Determine the [x, y] coordinate at the center of the cell enclosing the given text.  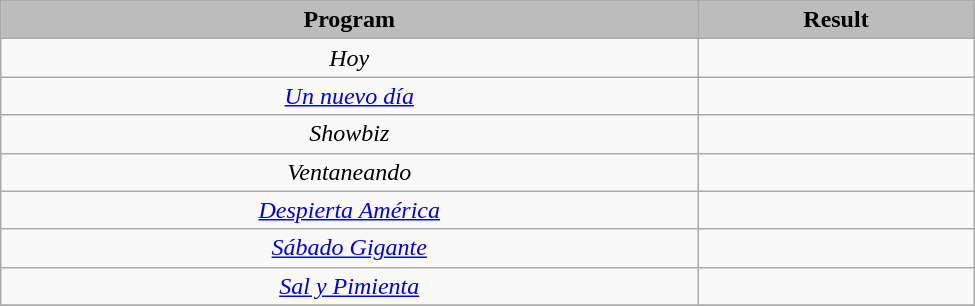
Hoy [350, 58]
Despierta América [350, 210]
Sal y Pimienta [350, 286]
Sábado Gigante [350, 248]
Ventaneando [350, 172]
Showbiz [350, 134]
Result [836, 20]
Un nuevo día [350, 96]
Program [350, 20]
